Provide the [x, y] coordinate of the cell's center where the given text is located.  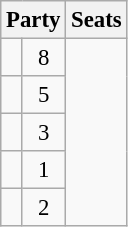
1 [44, 170]
2 [44, 208]
3 [44, 133]
Party [34, 20]
5 [44, 95]
8 [44, 58]
Seats [96, 20]
